Extract the (x, y) coordinate from the center of the cell holding the provided text.  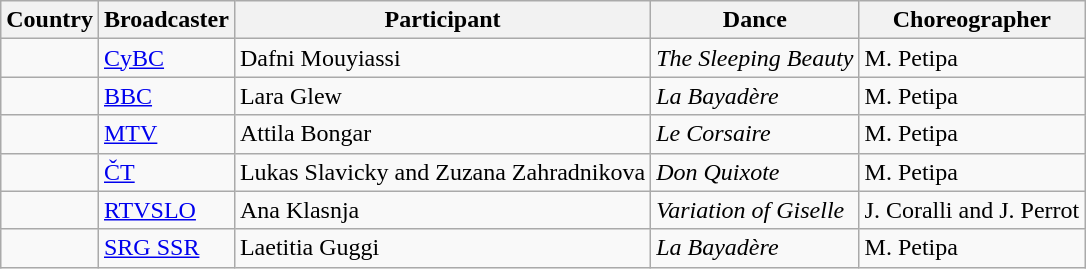
Choreographer (972, 20)
RTVSLO (166, 210)
Ana Klasnja (442, 210)
Lukas Slavicky and Zuzana Zahradnikova (442, 172)
Le Corsaire (755, 134)
Participant (442, 20)
J. Coralli and J. Perrot (972, 210)
SRG SSR (166, 248)
Country (50, 20)
The Sleeping Beauty (755, 58)
Dance (755, 20)
Dafni Mouyiassi (442, 58)
CyBC (166, 58)
Lara Glew (442, 96)
Don Quixote (755, 172)
BBC (166, 96)
ČT (166, 172)
Attila Bongar (442, 134)
MTV (166, 134)
Variation of Giselle (755, 210)
Broadcaster (166, 20)
Laetitia Guggi (442, 248)
